From the cell containing the given text, extract its center point as (X, Y) coordinate. 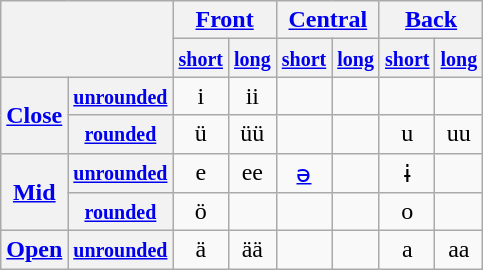
ɨ (407, 173)
Back (430, 20)
uu (459, 134)
u (407, 134)
o (407, 212)
ö (201, 212)
Central (328, 20)
ii (252, 96)
i (201, 96)
ü (201, 134)
ää (252, 250)
e (201, 173)
aa (459, 250)
ə (304, 173)
Mid (34, 192)
üü (252, 134)
a (407, 250)
Front (224, 20)
Close (34, 115)
ee (252, 173)
Open (34, 250)
ä (201, 250)
